Detect which cell encompasses the target text, then output its (X, Y) center coordinate. 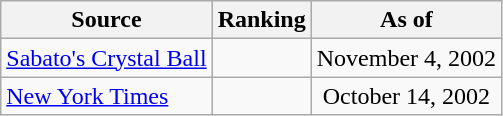
Source (106, 20)
October 14, 2002 (406, 96)
Sabato's Crystal Ball (106, 58)
As of (406, 20)
New York Times (106, 96)
Ranking (262, 20)
November 4, 2002 (406, 58)
